Output the [X, Y] coordinate of the center of the cell containing the given text.  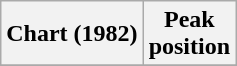
Peakposition [189, 34]
Chart (1982) [72, 34]
